Output the [x, y] coordinate of the center of the cell containing the given text.  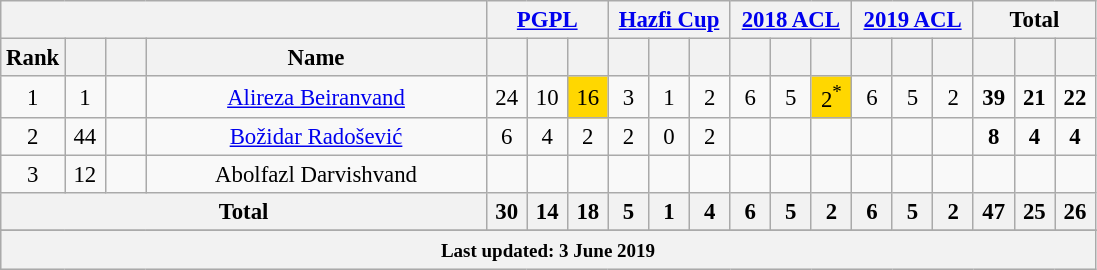
Božidar Radošević [316, 137]
24 [506, 97]
Rank [33, 58]
Last updated: 3 June 2019 [548, 250]
Hazfi Cup [669, 20]
PGPL [547, 20]
21 [1034, 97]
16 [588, 97]
26 [1076, 213]
2019 ACL [913, 20]
18 [588, 213]
14 [548, 213]
44 [86, 137]
10 [548, 97]
2* [832, 97]
39 [994, 97]
Alireza Beiranvand [316, 97]
Name [316, 58]
47 [994, 213]
22 [1076, 97]
0 [670, 137]
25 [1034, 213]
12 [86, 175]
2018 ACL [791, 20]
8 [994, 137]
Abolfazl Darvishvand [316, 175]
30 [506, 213]
